Detect which cell encompasses the target text, then output its (X, Y) center coordinate. 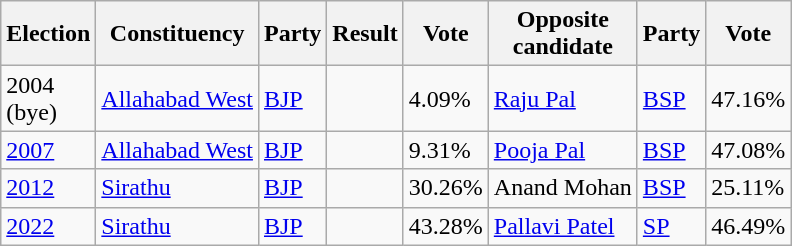
Pallavi Patel (562, 226)
Anand Mohan (562, 188)
Election (48, 34)
Pooja Pal (562, 150)
46.49% (748, 226)
4.09% (446, 98)
Constituency (178, 34)
25.11% (748, 188)
Result (365, 34)
47.08% (748, 150)
2022 (48, 226)
Oppositecandidate (562, 34)
SP (671, 226)
30.26% (446, 188)
2007 (48, 150)
2004(bye) (48, 98)
47.16% (748, 98)
43.28% (446, 226)
9.31% (446, 150)
2012 (48, 188)
Raju Pal (562, 98)
